Identify which cell holds the provided text, then report its (x, y) central coordinate. 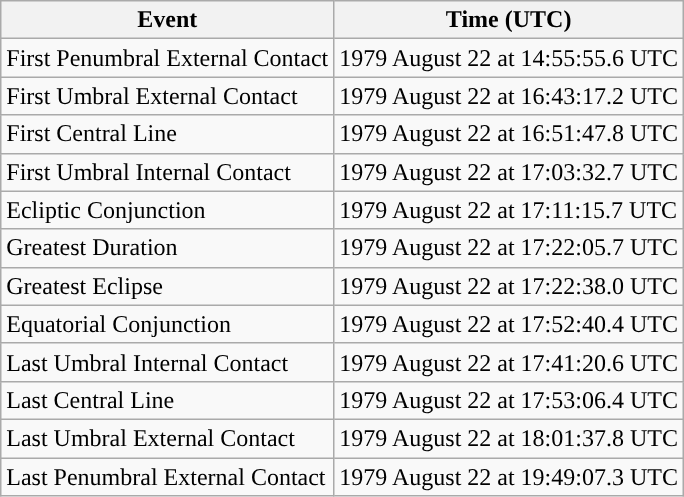
1979 August 22 at 16:51:47.8 UTC (509, 134)
Greatest Duration (168, 248)
1979 August 22 at 18:01:37.8 UTC (509, 438)
First Umbral External Contact (168, 96)
1979 August 22 at 17:11:15.7 UTC (509, 210)
Greatest Eclipse (168, 286)
1979 August 22 at 17:53:06.4 UTC (509, 400)
Equatorial Conjunction (168, 324)
Last Penumbral External Contact (168, 477)
1979 August 22 at 17:22:38.0 UTC (509, 286)
Ecliptic Conjunction (168, 210)
Last Umbral Internal Contact (168, 362)
First Penumbral External Contact (168, 58)
1979 August 22 at 17:22:05.7 UTC (509, 248)
1979 August 22 at 17:52:40.4 UTC (509, 324)
First Central Line (168, 134)
Time (UTC) (509, 20)
1979 August 22 at 17:41:20.6 UTC (509, 362)
Event (168, 20)
1979 August 22 at 19:49:07.3 UTC (509, 477)
1979 August 22 at 14:55:55.6 UTC (509, 58)
First Umbral Internal Contact (168, 172)
Last Central Line (168, 400)
1979 August 22 at 16:43:17.2 UTC (509, 96)
Last Umbral External Contact (168, 438)
1979 August 22 at 17:03:32.7 UTC (509, 172)
